For the text-containing cell, return its midpoint in (X, Y) coordinate format. 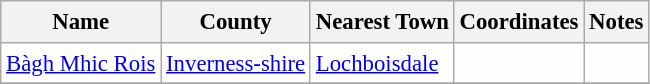
Nearest Town (382, 22)
Bàgh Mhic Rois (81, 62)
Notes (616, 22)
County (236, 22)
Name (81, 22)
Coordinates (519, 22)
Lochboisdale (382, 62)
Inverness-shire (236, 62)
